Output the [X, Y] coordinate of the center of the cell containing the given text.  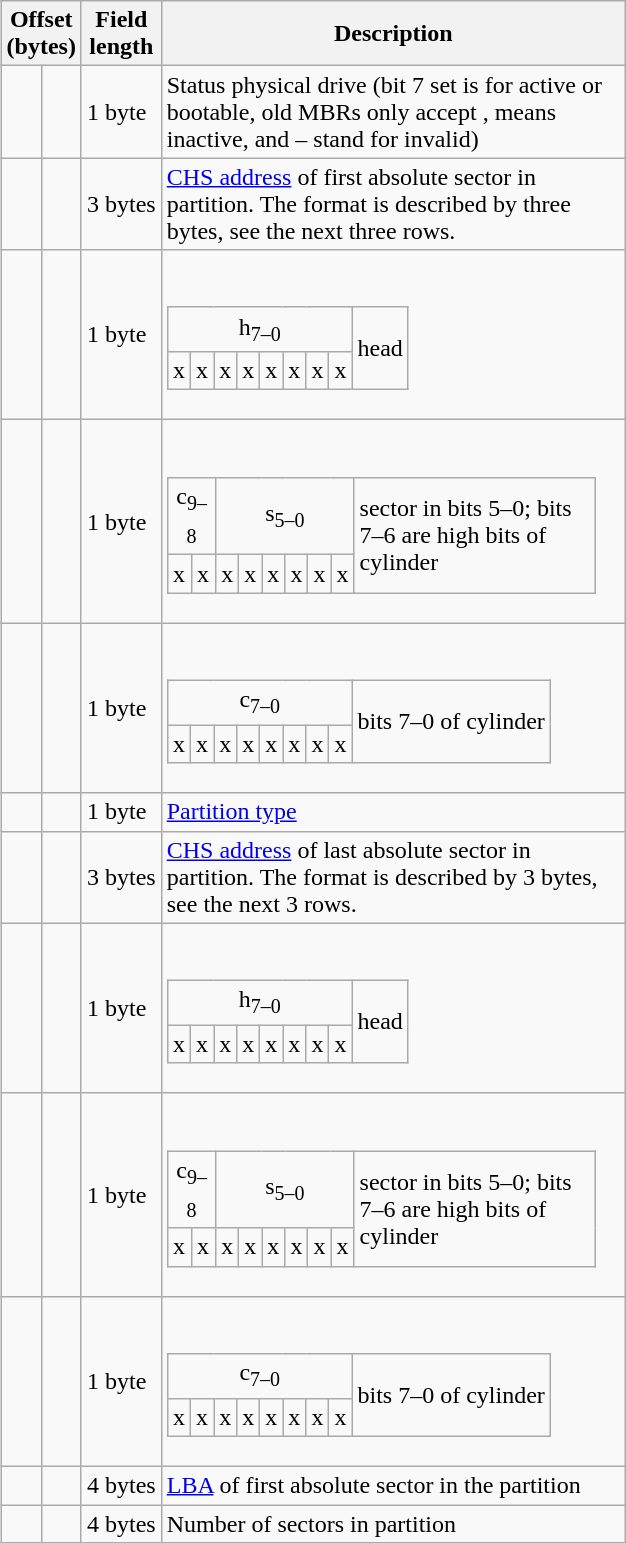
Offset(bytes) [41, 34]
Number of sectors in partition [393, 1523]
CHS address of first absolute sector in partition. The format is described by three bytes, see the next three rows. [393, 204]
Partition type [393, 812]
LBA of first absolute sector in the partition [393, 1485]
CHS address of last absolute sector in partition. The format is described by 3 bytes, see the next 3 rows. [393, 877]
Description [393, 34]
Fieldlength [121, 34]
Status physical drive (bit 7 set is for active or bootable, old MBRs only accept , means inactive, and – stand for invalid) [393, 112]
